Locate the cell with the specified text and output its [X, Y] center coordinate. 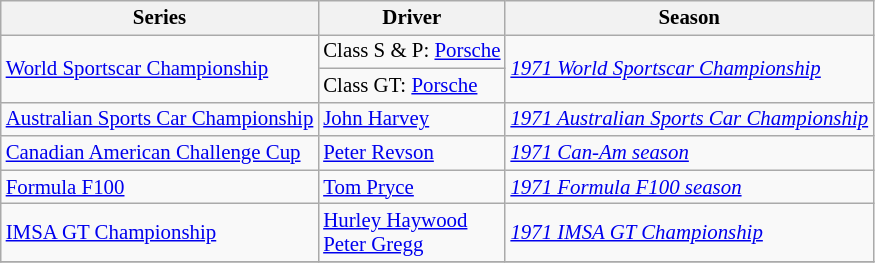
1971 IMSA GT Championship [689, 233]
World Sportscar Championship [160, 68]
Hurley Haywood Peter Gregg [412, 233]
Class GT: Porsche [412, 85]
Australian Sports Car Championship [160, 119]
Season [689, 18]
Canadian American Challenge Cup [160, 153]
Tom Pryce [412, 187]
1971 Australian Sports Car Championship [689, 119]
Peter Revson [412, 153]
Driver [412, 18]
1971 World Sportscar Championship [689, 68]
1971 Formula F100 season [689, 187]
Class S & P: Porsche [412, 51]
Series [160, 18]
IMSA GT Championship [160, 233]
John Harvey [412, 119]
Formula F100 [160, 187]
1971 Can-Am season [689, 153]
